From the cell containing the given text, extract its center point as (x, y) coordinate. 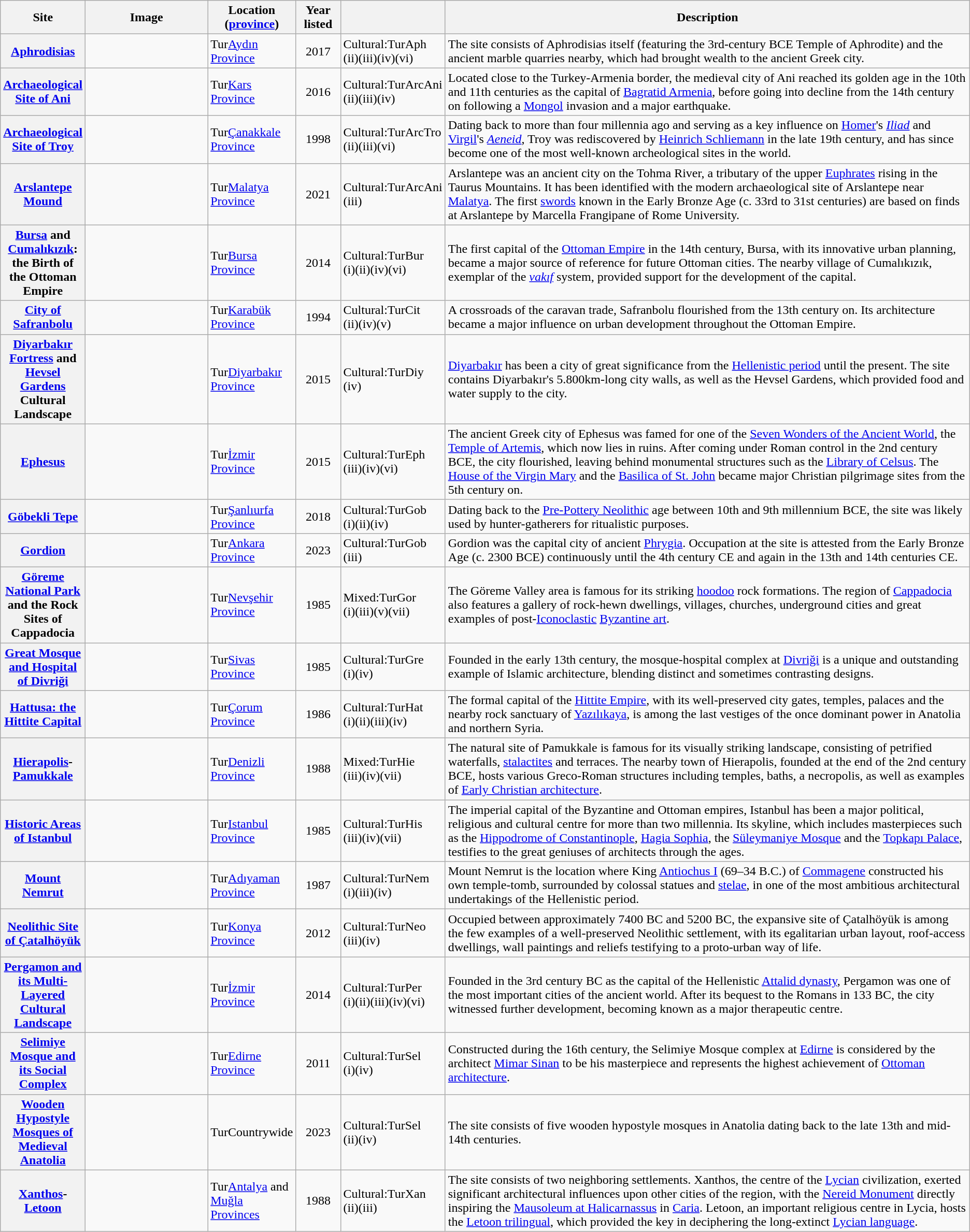
Cultural:TurNem(i)(iii)(iv) (393, 885)
Site (43, 18)
City of Safranbolu (43, 317)
TurKonya Province (252, 933)
2012 (318, 933)
Ephesus (43, 462)
Neolithic Site of Çatalhöyük (43, 933)
Cultural:TurSel(i)(iv) (393, 1063)
Hierapolis-Pamukkale (43, 769)
1987 (318, 885)
TurDenizli Province (252, 769)
TurMalatya Province (252, 194)
Year listed (318, 18)
TurNevşehir Province (252, 605)
1986 (318, 714)
Xanthos-Letoon (43, 1201)
TurIstanbul Province (252, 831)
2018 (318, 516)
Cultural:TurGob(iii) (393, 550)
TurAntalya and Muğla Provinces (252, 1201)
Bursa and Cumalıkızık: the Birth of the Ottoman Empire (43, 263)
TurBursa Province (252, 263)
Mixed:TurGor(i)(iii)(v)(vii) (393, 605)
Archaeological Site of Troy (43, 139)
Cultural:TurGob(i)(ii)(iv) (393, 516)
Cultural:TurBur(i)(ii)(iv)(vi) (393, 263)
TurAnkara Province (252, 550)
TurDiyarbakır Province (252, 379)
Cultural:TurDiy(iv) (393, 379)
Description (707, 18)
Cultural:TurHat(i)(ii)(iii)(iv) (393, 714)
Cultural:TurNeo(iii)(iv) (393, 933)
Cultural:TurSel(ii)(iv) (393, 1132)
TurŞanlıurfa Province (252, 516)
TurAdıyaman Province (252, 885)
Cultural:TurArcTro(ii)(iii)(vi) (393, 139)
The site consists of five wooden hypostyle mosques in Anatolia dating back to the late 13th and mid-14th centuries. (707, 1132)
Image (147, 18)
Cultural:TurHis(iii)(iv)(vii) (393, 831)
Cultural:TurGre(i)(iv) (393, 666)
TurKars Province (252, 92)
2017 (318, 51)
TurÇorum Province (252, 714)
TurÇanakkale Province (252, 139)
Cultural:TurArcAni(ii)(iii)(iv) (393, 92)
Historic Areas of Istanbul (43, 831)
Location (province) (252, 18)
Cultural:TurEph(iii)(iv)(vi) (393, 462)
Göreme National Park and the Rock Sites of Cappadocia (43, 605)
Great Mosque and Hospital of Divriği (43, 666)
Pergamon and its Multi-Layered Cultural Landscape (43, 995)
Cultural:TurXan(ii)(iii) (393, 1201)
Cultural:TurCit(ii)(iv)(v) (393, 317)
TurEdirne Province (252, 1063)
TurKarabük Province (252, 317)
Mount Nemrut (43, 885)
TurSivas Province (252, 666)
TurAydın Province (252, 51)
2016 (318, 92)
Wooden Hypostyle Mosques of Medieval Anatolia (43, 1132)
1994 (318, 317)
1998 (318, 139)
Göbekli Tepe (43, 516)
Cultural:TurPer(i)(ii)(iii)(iv)(vi) (393, 995)
2021 (318, 194)
Diyarbakır Fortress and Hevsel Gardens Cultural Landscape (43, 379)
Cultural:TurArcAni(iii) (393, 194)
Selimiye Mosque and its Social Complex (43, 1063)
Mixed:TurHie(iii)(iv)(vii) (393, 769)
2011 (318, 1063)
Aphrodisias (43, 51)
Cultural:TurAph(ii)(iii)(iv)(vi) (393, 51)
TurCountrywide (252, 1132)
Gordion (43, 550)
Arslantepe Mound (43, 194)
Hattusa: the Hittite Capital (43, 714)
Archaeological Site of Ani (43, 92)
